Locate the cell with the specified text and output its (X, Y) center coordinate. 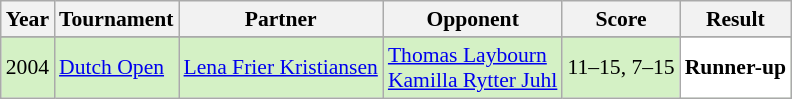
Tournament (116, 19)
Year (28, 19)
11–15, 7–15 (620, 68)
Runner-up (736, 68)
Opponent (473, 19)
Thomas Laybourn Kamilla Rytter Juhl (473, 68)
Partner (281, 19)
Result (736, 19)
2004 (28, 68)
Lena Frier Kristiansen (281, 68)
Dutch Open (116, 68)
Score (620, 19)
